Identify which cell holds the provided text, then report its (X, Y) central coordinate. 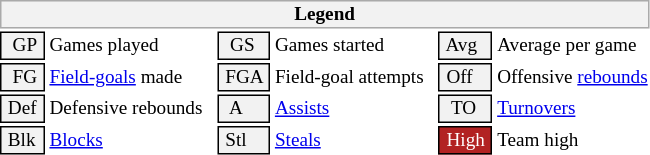
Stl (244, 140)
Steals (354, 140)
GS (244, 46)
Avg (466, 46)
Assists (354, 108)
Offensive rebounds (573, 77)
Legend (324, 14)
Blk (22, 140)
Def (22, 108)
High (466, 140)
TO (466, 108)
A (244, 108)
Field-goal attempts (354, 77)
GP (22, 46)
Off (466, 77)
FG (22, 77)
Games played (131, 46)
Field-goals made (131, 77)
Turnovers (573, 108)
Average per game (573, 46)
Blocks (131, 140)
FGA (244, 77)
Games started (354, 46)
Team high (573, 140)
Defensive rebounds (131, 108)
